Scan for the cell matching the given text and deliver its (x, y) coordinate at center. 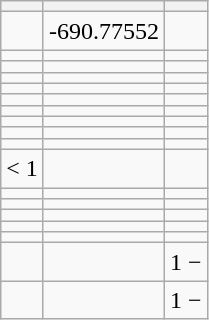
< 1 (22, 168)
-690.77552 (104, 31)
